Return the [X, Y] coordinate for the center point of the cell that contains the specified text.  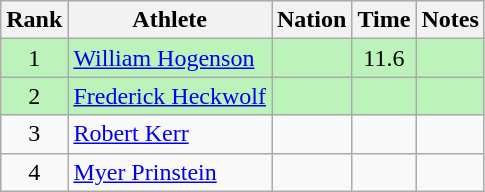
William Hogenson [170, 58]
2 [34, 96]
3 [34, 134]
Myer Prinstein [170, 172]
Athlete [170, 20]
Rank [34, 20]
11.6 [384, 58]
Time [384, 20]
Frederick Heckwolf [170, 96]
1 [34, 58]
4 [34, 172]
Nation [312, 20]
Notes [450, 20]
Robert Kerr [170, 134]
